Output the [X, Y] coordinate of the center of the cell containing the given text.  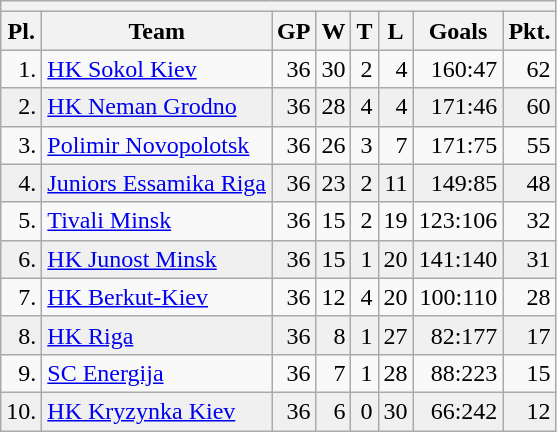
6 [334, 411]
26 [334, 145]
3 [364, 145]
66:242 [458, 411]
7. [22, 297]
4. [22, 183]
17 [530, 335]
Juniors Essamika Riga [157, 183]
SC Energija [157, 373]
HK Berkut-Kiev [157, 297]
HK Kryzynka Kiev [157, 411]
32 [530, 221]
9. [22, 373]
123:106 [458, 221]
HK Junost Minsk [157, 259]
60 [530, 107]
171:75 [458, 145]
160:47 [458, 69]
31 [530, 259]
Tivali Minsk [157, 221]
0 [364, 411]
Polimir Novopolotsk [157, 145]
82:177 [458, 335]
48 [530, 183]
62 [530, 69]
11 [396, 183]
T [364, 31]
100:110 [458, 297]
10. [22, 411]
L [396, 31]
5. [22, 221]
55 [530, 145]
Pkt. [530, 31]
GP [294, 31]
141:140 [458, 259]
88:223 [458, 373]
149:85 [458, 183]
19 [396, 221]
Goals [458, 31]
2. [22, 107]
6. [22, 259]
27 [396, 335]
Pl. [22, 31]
8. [22, 335]
HK Riga [157, 335]
171:46 [458, 107]
HK Neman Grodno [157, 107]
HK Sokol Kiev [157, 69]
Team [157, 31]
1. [22, 69]
8 [334, 335]
23 [334, 183]
W [334, 31]
3. [22, 145]
